Return [X, Y] of the center of cell containing provided text 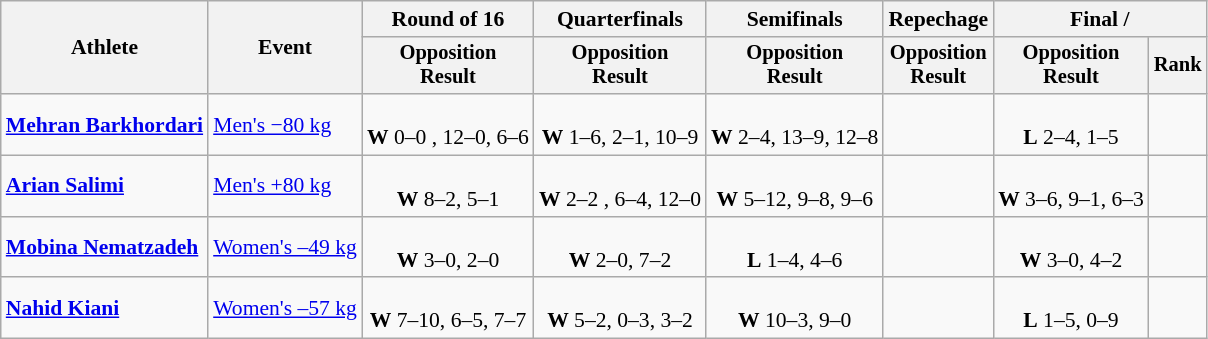
Mobina Nematzadeh [104, 248]
Repechage [938, 19]
Final / [1100, 19]
L 1–5, 0–9 [1071, 308]
W 10–3, 9–0 [794, 308]
W 3–0, 4–2 [1071, 248]
Semifinals [794, 19]
Event [285, 48]
Quarterfinals [620, 19]
W 3–6, 9–1, 6–3 [1071, 186]
W 5–2, 0–3, 3–2 [620, 308]
Athlete [104, 48]
Mehran Barkhordari [104, 124]
W 5–12, 9–8, 9–6 [794, 186]
Men's −80 kg [285, 124]
W 3–0, 2–0 [448, 248]
Women's –57 kg [285, 308]
W 2–4, 13–9, 12–8 [794, 124]
L 2–4, 1–5 [1071, 124]
W 2–2 , 6–4, 12–0 [620, 186]
Women's –49 kg [285, 248]
W 0–0 , 12–0, 6–6 [448, 124]
Nahid Kiani [104, 308]
Rank [1178, 66]
L 1–4, 4–6 [794, 248]
W 2–0, 7–2 [620, 248]
W 7–10, 6–5, 7–7 [448, 308]
Men's +80 kg [285, 186]
Arian Salimi [104, 186]
W 8–2, 5–1 [448, 186]
W 1–6, 2–1, 10–9 [620, 124]
Round of 16 [448, 19]
